Capture the cell that displays the provided text and extract its (X, Y) central coordinate. 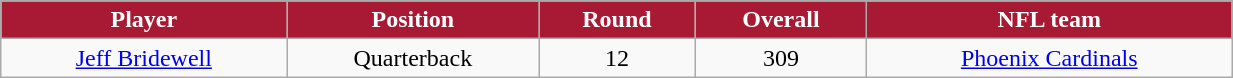
Quarterback (413, 58)
Phoenix Cardinals (1050, 58)
309 (781, 58)
Position (413, 20)
12 (617, 58)
Player (144, 20)
Round (617, 20)
NFL team (1050, 20)
Jeff Bridewell (144, 58)
Overall (781, 20)
